For the text-containing cell, return its midpoint in (x, y) coordinate format. 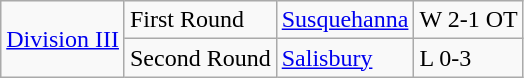
L 0-3 (468, 58)
First Round (200, 20)
Division III (63, 39)
Salisbury (345, 58)
W 2-1 OT (468, 20)
Second Round (200, 58)
Susquehanna (345, 20)
